Identify which cell holds the provided text, then report its (x, y) central coordinate. 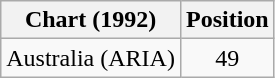
Chart (1992) (91, 20)
Position (227, 20)
49 (227, 58)
Australia (ARIA) (91, 58)
